Provide the [X, Y] coordinate of the cell's center where the given text is located.  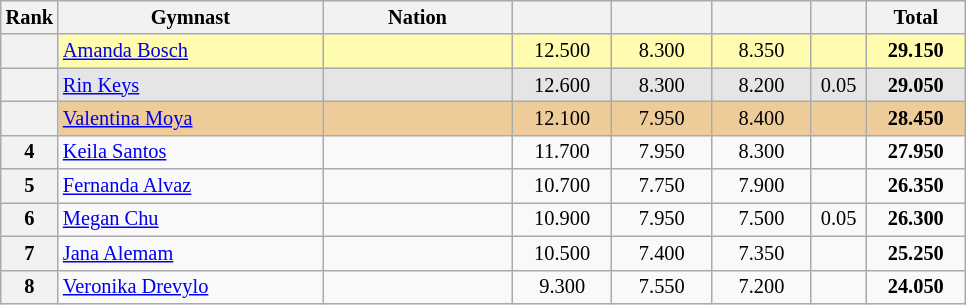
Valentina Moya [190, 118]
Keila Santos [190, 152]
12.600 [562, 85]
24.050 [916, 287]
11.700 [562, 152]
7 [30, 253]
Amanda Bosch [190, 51]
10.500 [562, 253]
7.900 [762, 186]
8 [30, 287]
10.700 [562, 186]
8.350 [762, 51]
5 [30, 186]
29.050 [916, 85]
Rin Keys [190, 85]
26.350 [916, 186]
12.100 [562, 118]
7.750 [662, 186]
Megan Chu [190, 219]
Rank [30, 17]
7.350 [762, 253]
26.300 [916, 219]
Nation [418, 17]
Fernanda Alvaz [190, 186]
7.200 [762, 287]
25.250 [916, 253]
4 [30, 152]
7.500 [762, 219]
8.200 [762, 85]
12.500 [562, 51]
Jana Alemam [190, 253]
7.400 [662, 253]
8.400 [762, 118]
29.150 [916, 51]
9.300 [562, 287]
Gymnast [190, 17]
6 [30, 219]
Total [916, 17]
10.900 [562, 219]
7.550 [662, 287]
Veronika Drevylo [190, 287]
28.450 [916, 118]
27.950 [916, 152]
